Return (x, y) of the center of cell containing provided text 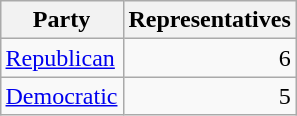
Republican (62, 58)
Representatives (210, 20)
Party (62, 20)
5 (210, 96)
Democratic (62, 96)
6 (210, 58)
